Detect which cell encompasses the target text, then output its [x, y] center coordinate. 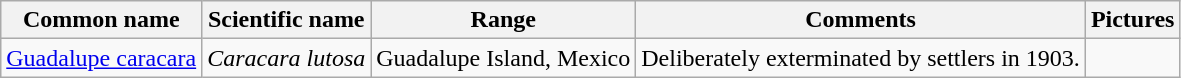
Guadalupe Island, Mexico [504, 58]
Deliberately exterminated by settlers in 1903. [861, 58]
Guadalupe caracara [102, 58]
Scientific name [286, 20]
Caracara lutosa [286, 58]
Comments [861, 20]
Pictures [1132, 20]
Range [504, 20]
Common name [102, 20]
